Scan for the cell matching the given text and deliver its (X, Y) coordinate at center. 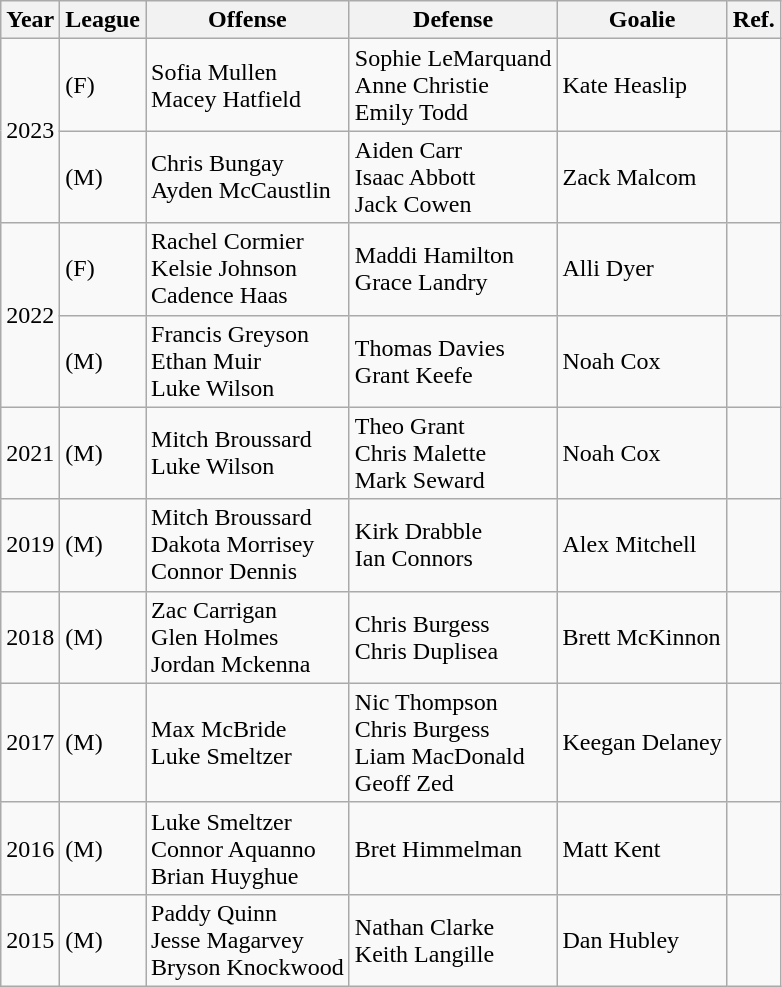
Defense (453, 20)
Luke SmeltzerConnor AquannoBrian Huyghue (248, 848)
Aiden CarrIsaac AbbottJack Cowen (453, 177)
Offense (248, 20)
Sofia MullenMacey Hatfield (248, 85)
Mitch BroussardDakota MorriseyConnor Dennis (248, 545)
Max McBrideLuke Smeltzer (248, 742)
Maddi HamiltonGrace Landry (453, 269)
Year (30, 20)
Paddy QuinnJesse MagarveyBryson Knockwood (248, 940)
2015 (30, 940)
Kate Heaslip (642, 85)
Rachel CormierKelsie JohnsonCadence Haas (248, 269)
Nathan ClarkeKeith Langille (453, 940)
Thomas DaviesGrant Keefe (453, 361)
Alex Mitchell (642, 545)
Ref. (754, 20)
Nic ThompsonChris BurgessLiam MacDonaldGeoff Zed (453, 742)
Mitch BroussardLuke Wilson (248, 453)
2021 (30, 453)
2022 (30, 315)
2023 (30, 131)
Dan Hubley (642, 940)
Francis GreysonEthan MuirLuke Wilson (248, 361)
Alli Dyer (642, 269)
Bret Himmelman (453, 848)
2016 (30, 848)
League (103, 20)
Zac CarriganGlen HolmesJordan Mckenna (248, 637)
2017 (30, 742)
2018 (30, 637)
Sophie LeMarquandAnne ChristieEmily Todd (453, 85)
Matt Kent (642, 848)
Keegan Delaney (642, 742)
Chris BurgessChris Duplisea (453, 637)
Theo GrantChris MaletteMark Seward (453, 453)
Goalie (642, 20)
2019 (30, 545)
Kirk DrabbleIan Connors (453, 545)
Chris BungayAyden McCaustlin (248, 177)
Brett McKinnon (642, 637)
Zack Malcom (642, 177)
